Return the [x, y] coordinate for the center point of the cell that contains the specified text.  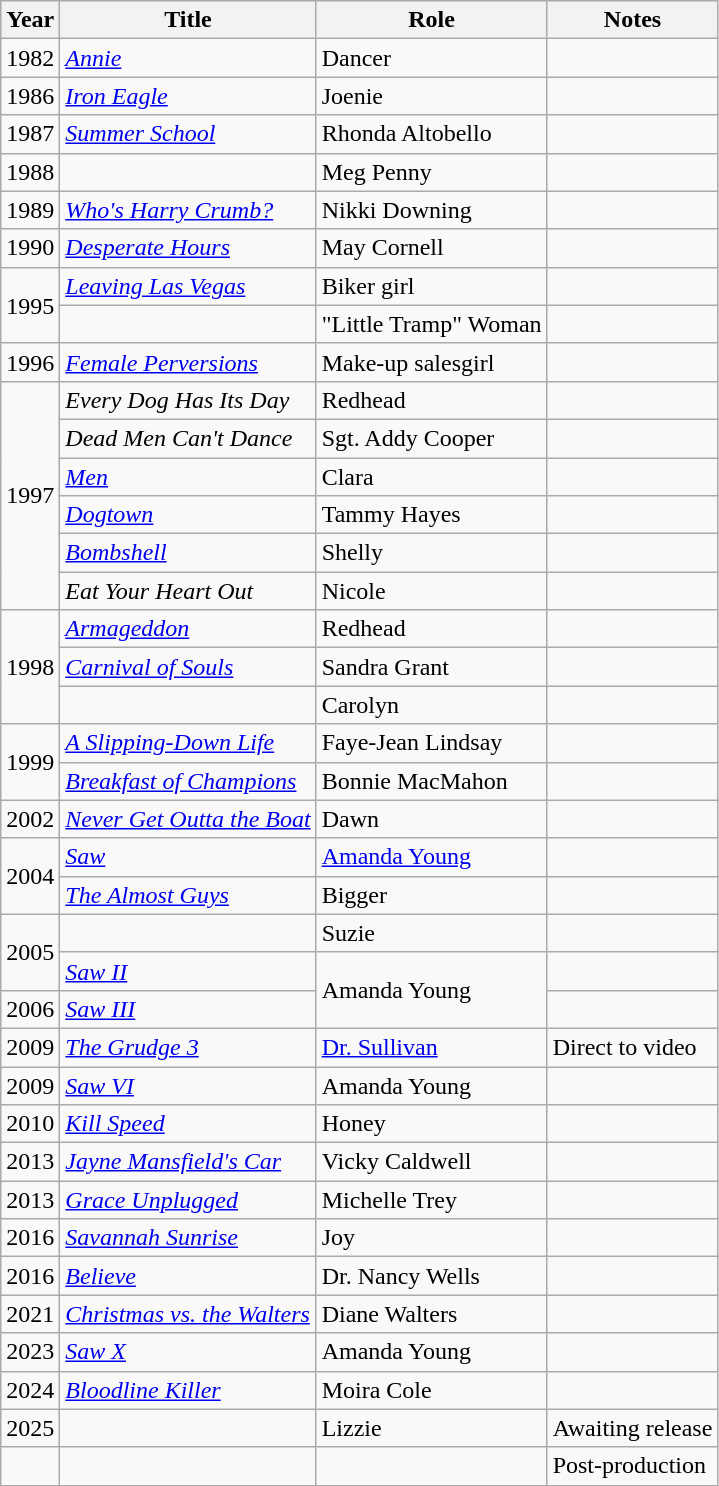
Role [432, 20]
2002 [30, 819]
Breakfast of Champions [188, 781]
Title [188, 20]
2021 [30, 1314]
2024 [30, 1390]
1996 [30, 362]
Every Dog Has Its Day [188, 400]
Grace Unplugged [188, 1200]
2005 [30, 952]
1986 [30, 96]
Jayne Mansfield's Car [188, 1162]
Joenie [432, 96]
Shelly [432, 553]
Dawn [432, 819]
Leaving Las Vegas [188, 286]
Kill Speed [188, 1124]
1987 [30, 134]
Year [30, 20]
Dogtown [188, 515]
Biker girl [432, 286]
Sandra Grant [432, 667]
Carolyn [432, 705]
Vicky Caldwell [432, 1162]
Tammy Hayes [432, 515]
Eat Your Heart Out [188, 591]
Saw X [188, 1352]
Clara [432, 477]
Make-up salesgirl [432, 362]
Armageddon [188, 629]
1990 [30, 248]
Honey [432, 1124]
May Cornell [432, 248]
Nikki Downing [432, 210]
Post-production [632, 1466]
Summer School [188, 134]
Joy [432, 1238]
Michelle Trey [432, 1200]
"Little Tramp" Woman [432, 324]
Moira Cole [432, 1390]
1989 [30, 210]
1998 [30, 667]
Notes [632, 20]
Direct to video [632, 1047]
Meg Penny [432, 172]
1982 [30, 58]
Awaiting release [632, 1428]
Who's Harry Crumb? [188, 210]
2023 [30, 1352]
Carnival of Souls [188, 667]
Lizzie [432, 1428]
1988 [30, 172]
Dr. Nancy Wells [432, 1276]
Diane Walters [432, 1314]
Men [188, 477]
1999 [30, 762]
Desperate Hours [188, 248]
A Slipping-Down Life [188, 743]
Saw [188, 857]
Bombshell [188, 553]
Annie [188, 58]
1995 [30, 305]
Suzie [432, 933]
1997 [30, 495]
Iron Eagle [188, 96]
The Grudge 3 [188, 1047]
2010 [30, 1124]
Rhonda Altobello [432, 134]
Never Get Outta the Boat [188, 819]
2025 [30, 1428]
Faye-Jean Lindsay [432, 743]
2006 [30, 1009]
Female Perversions [188, 362]
Christmas vs. the Walters [188, 1314]
Saw VI [188, 1085]
Dr. Sullivan [432, 1047]
Bonnie MacMahon [432, 781]
Believe [188, 1276]
2004 [30, 876]
The Almost Guys [188, 895]
Nicole [432, 591]
Sgt. Addy Cooper [432, 438]
Savannah Sunrise [188, 1238]
Dead Men Can't Dance [188, 438]
Saw II [188, 971]
Bigger [432, 895]
Saw III [188, 1009]
Bloodline Killer [188, 1390]
Dancer [432, 58]
